Output the (x, y) coordinate of the center of the cell containing the given text.  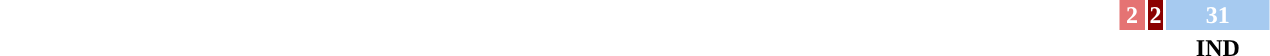
5 (976, 15)
31 (1218, 15)
